For the text-containing cell, return its midpoint in [X, Y] coordinate format. 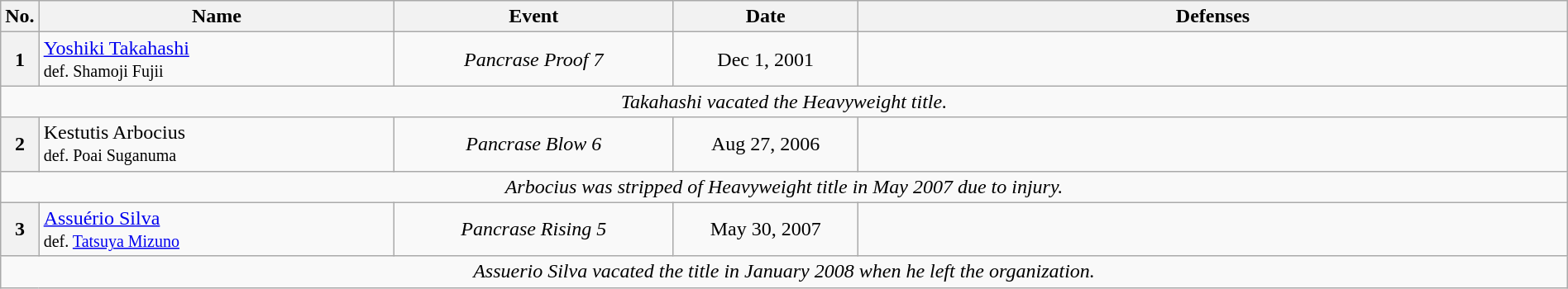
Aug 27, 2006 [766, 144]
1 [20, 59]
Name [217, 17]
Date [766, 17]
Defenses [1212, 17]
Pancrase Rising 5 [534, 230]
No. [20, 17]
Pancrase Blow 6 [534, 144]
Yoshiki Takahashidef. Shamoji Fujii [217, 59]
Arbocius was stripped of Heavyweight title in May 2007 due to injury. [784, 187]
Kestutis Arbociusdef. Poai Suganuma [217, 144]
Assuério Silvadef. Tatsuya Mizuno [217, 230]
Assuerio Silva vacated the title in January 2008 when he left the organization. [784, 272]
May 30, 2007 [766, 230]
Pancrase Proof 7 [534, 59]
Takahashi vacated the Heavyweight title. [784, 102]
2 [20, 144]
Event [534, 17]
Dec 1, 2001 [766, 59]
3 [20, 230]
